Extract the [x, y] coordinate from the center of the cell holding the provided text.  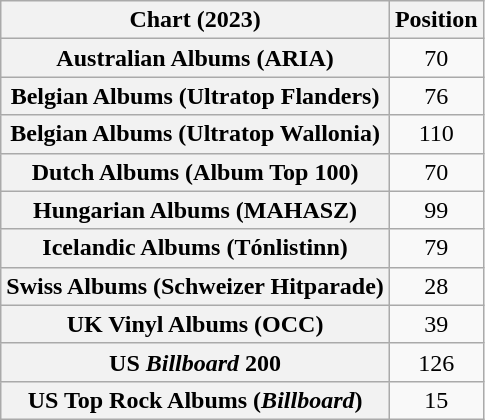
28 [436, 286]
110 [436, 134]
Position [436, 20]
US Billboard 200 [196, 362]
Australian Albums (ARIA) [196, 58]
Chart (2023) [196, 20]
Icelandic Albums (Tónlistinn) [196, 248]
126 [436, 362]
Belgian Albums (Ultratop Wallonia) [196, 134]
79 [436, 248]
Dutch Albums (Album Top 100) [196, 172]
UK Vinyl Albums (OCC) [196, 324]
76 [436, 96]
39 [436, 324]
Hungarian Albums (MAHASZ) [196, 210]
Swiss Albums (Schweizer Hitparade) [196, 286]
99 [436, 210]
15 [436, 400]
Belgian Albums (Ultratop Flanders) [196, 96]
US Top Rock Albums (Billboard) [196, 400]
